Search for the cell housing the specified text and yield its (X, Y) center coordinate. 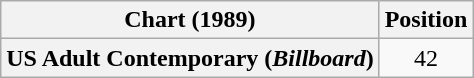
42 (426, 58)
Position (426, 20)
Chart (1989) (190, 20)
US Adult Contemporary (Billboard) (190, 58)
